Locate the cell with the specified text and output its (x, y) center coordinate. 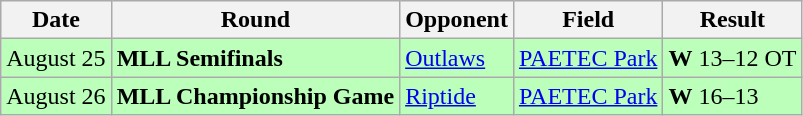
Date (56, 20)
August 25 (56, 58)
Outlaws (457, 58)
W 16–13 (732, 96)
Round (255, 20)
MLL Championship Game (255, 96)
MLL Semifinals (255, 58)
W 13–12 OT (732, 58)
Opponent (457, 20)
Field (588, 20)
Result (732, 20)
August 26 (56, 96)
Riptide (457, 96)
